Determine the (X, Y) coordinate at the center of the cell enclosing the given text.  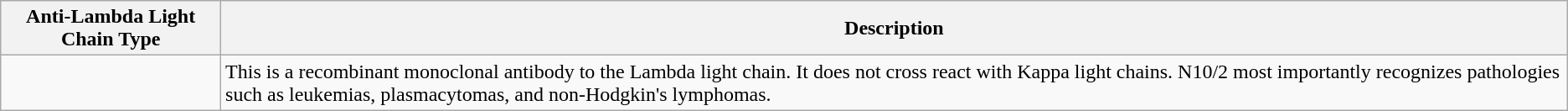
Anti-Lambda Light Chain Type (111, 29)
Description (895, 29)
